Identify which cell holds the provided text, then report its [x, y] central coordinate. 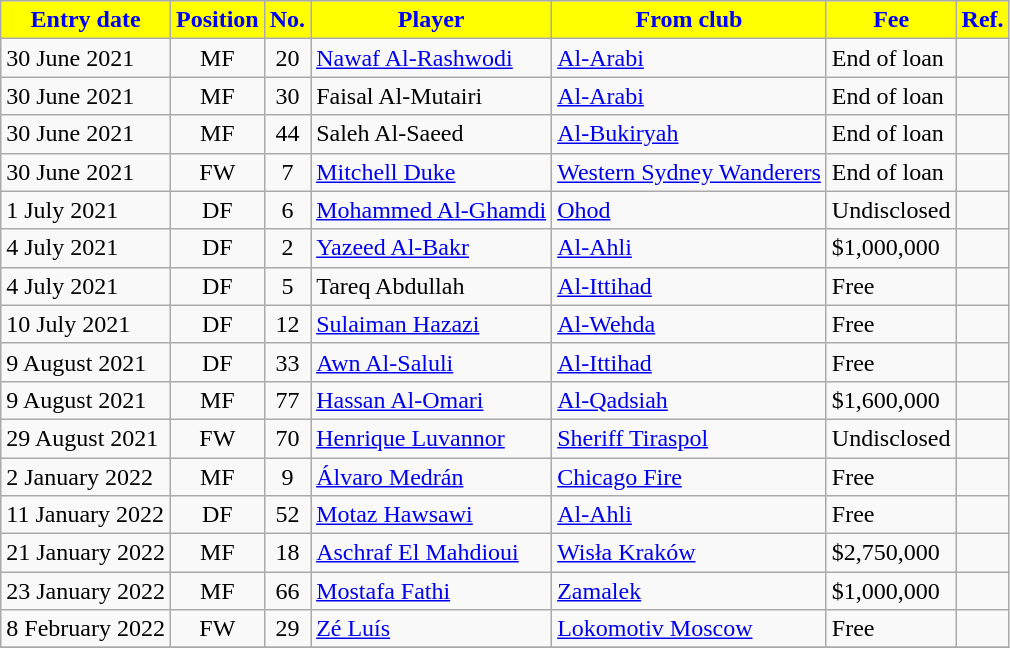
33 [287, 362]
18 [287, 553]
44 [287, 134]
1 July 2021 [86, 210]
21 January 2022 [86, 553]
Position [217, 20]
29 August 2021 [86, 438]
Mostafa Fathi [432, 591]
Aschraf El Mahdioui [432, 553]
9 [287, 477]
Álvaro Medrán [432, 477]
Ref. [982, 20]
From club [690, 20]
Sulaiman Hazazi [432, 324]
2 [287, 248]
2 January 2022 [86, 477]
Mohammed Al-Ghamdi [432, 210]
23 January 2022 [86, 591]
8 February 2022 [86, 629]
Al-Qadsiah [690, 400]
Sheriff Tiraspol [690, 438]
Henrique Luvannor [432, 438]
Mitchell Duke [432, 172]
Wisła Kraków [690, 553]
Ohod [690, 210]
10 July 2021 [86, 324]
No. [287, 20]
Hassan Al-Omari [432, 400]
Al-Bukiryah [690, 134]
7 [287, 172]
Faisal Al-Mutairi [432, 96]
Chicago Fire [690, 477]
Entry date [86, 20]
66 [287, 591]
12 [287, 324]
Zé Luís [432, 629]
30 [287, 96]
70 [287, 438]
52 [287, 515]
11 January 2022 [86, 515]
Lokomotiv Moscow [690, 629]
5 [287, 286]
Tareq Abdullah [432, 286]
Fee [891, 20]
$2,750,000 [891, 553]
Nawaf Al-Rashwodi [432, 58]
Zamalek [690, 591]
Awn Al-Saluli [432, 362]
29 [287, 629]
Player [432, 20]
Western Sydney Wanderers [690, 172]
77 [287, 400]
$1,600,000 [891, 400]
Yazeed Al-Bakr [432, 248]
6 [287, 210]
Motaz Hawsawi [432, 515]
20 [287, 58]
Saleh Al-Saeed [432, 134]
Al-Wehda [690, 324]
